Provide the (X, Y) coordinate of the cell's center where the given text is located.  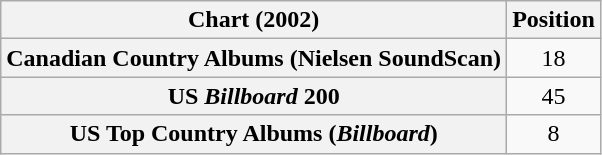
Chart (2002) (254, 20)
18 (554, 58)
US Billboard 200 (254, 96)
8 (554, 134)
Position (554, 20)
US Top Country Albums (Billboard) (254, 134)
45 (554, 96)
Canadian Country Albums (Nielsen SoundScan) (254, 58)
